For the text-containing cell, return its midpoint in (X, Y) coordinate format. 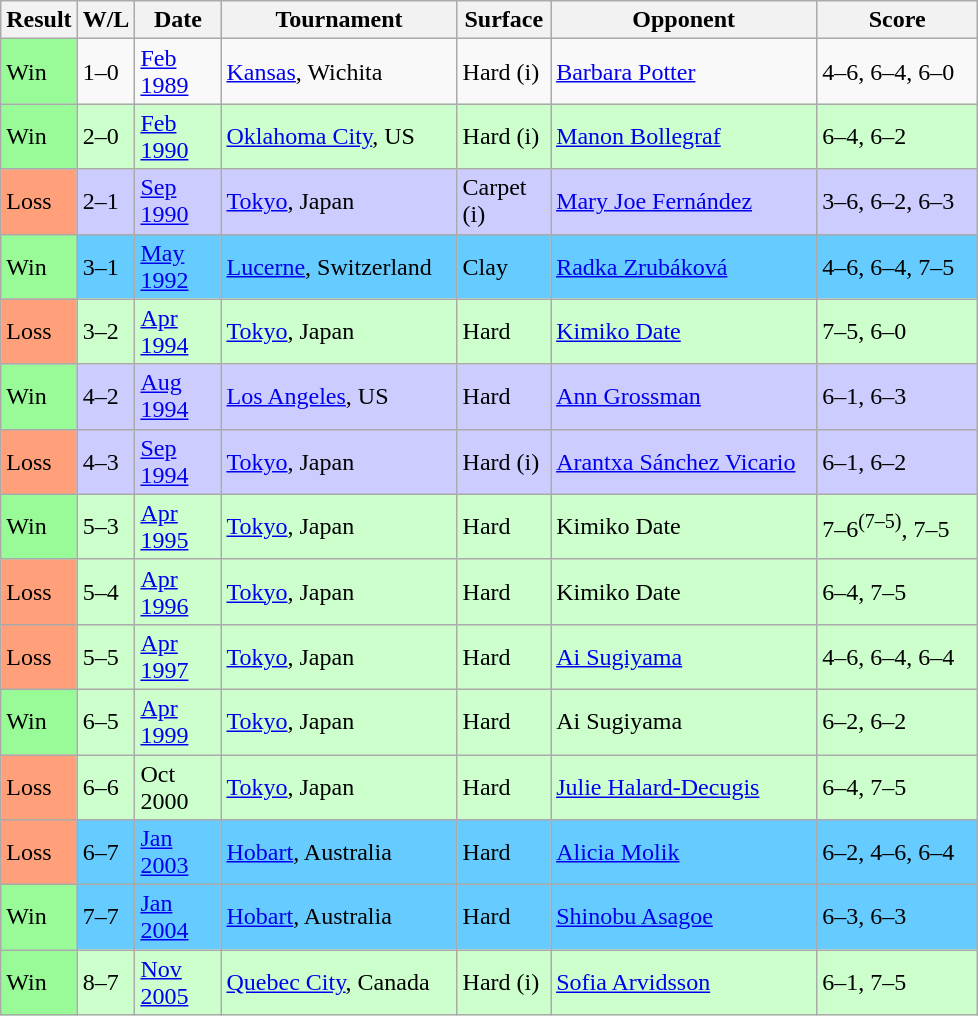
Sep 1990 (178, 202)
Alicia Molik (684, 852)
W/L (106, 20)
Aug 1994 (178, 396)
Oct 2000 (178, 786)
6–7 (106, 852)
Apr 1994 (178, 332)
7–7 (106, 918)
1–0 (106, 72)
6–6 (106, 786)
Nov 2005 (178, 982)
6–1, 6–3 (898, 396)
Sep 1994 (178, 462)
Barbara Potter (684, 72)
Apr 1997 (178, 656)
Arantxa Sánchez Vicario (684, 462)
6–1, 7–5 (898, 982)
Carpet (i) (504, 202)
4–6, 6–4, 6–4 (898, 656)
Oklahoma City, US (339, 136)
Kansas, Wichita (339, 72)
2–0 (106, 136)
Mary Joe Fernández (684, 202)
Jan 2003 (178, 852)
7–5, 6–0 (898, 332)
3–6, 6–2, 6–3 (898, 202)
Date (178, 20)
5–5 (106, 656)
Tournament (339, 20)
Apr 1996 (178, 592)
2–1 (106, 202)
3–2 (106, 332)
Jan 2004 (178, 918)
4–3 (106, 462)
Ann Grossman (684, 396)
4–6, 6–4, 6–0 (898, 72)
May 1992 (178, 266)
Surface (504, 20)
6–2, 4–6, 6–4 (898, 852)
6–3, 6–3 (898, 918)
6–5 (106, 722)
Score (898, 20)
Result (39, 20)
Quebec City, Canada (339, 982)
Feb 1990 (178, 136)
5–3 (106, 526)
Apr 1999 (178, 722)
6–1, 6–2 (898, 462)
Apr 1995 (178, 526)
7–6(7–5), 7–5 (898, 526)
Radka Zrubáková (684, 266)
Julie Halard-Decugis (684, 786)
3–1 (106, 266)
Opponent (684, 20)
4–6, 6–4, 7–5 (898, 266)
Feb 1989 (178, 72)
6–4, 6–2 (898, 136)
6–2, 6–2 (898, 722)
Lucerne, Switzerland (339, 266)
Shinobu Asagoe (684, 918)
5–4 (106, 592)
4–2 (106, 396)
8–7 (106, 982)
Manon Bollegraf (684, 136)
Sofia Arvidsson (684, 982)
Clay (504, 266)
Los Angeles, US (339, 396)
